Scan for the cell matching the given text and deliver its [X, Y] coordinate at center. 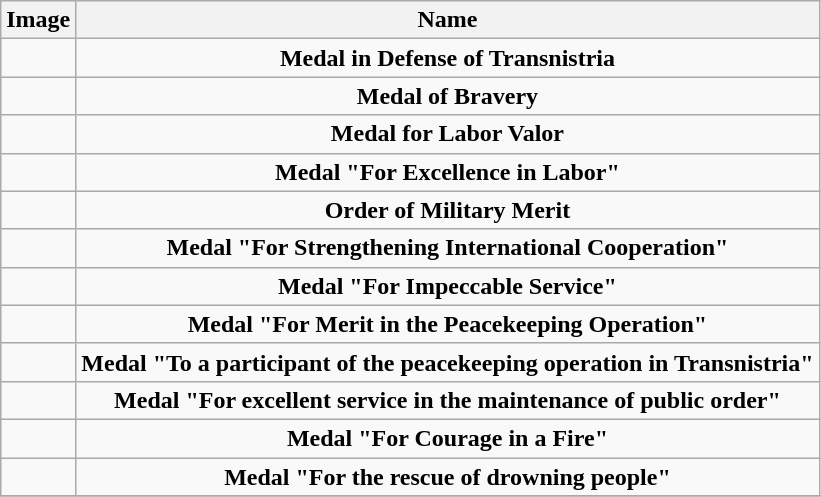
Image [38, 20]
Medal "For Excellence in Labor" [448, 172]
Name [448, 20]
Medal "For the rescue of drowning people" [448, 477]
Medal "For excellent service in the maintenance of public order" [448, 400]
Medal "For Merit in the Peacekeeping Operation" [448, 324]
Medal in Defense of Transnistria [448, 58]
Medal "For Impeccable Service" [448, 286]
Medal "For Courage in a Fire" [448, 438]
Medal for Labor Valor [448, 134]
Order of Military Merit [448, 210]
Medal "To a participant of the peacekeeping operation in Transnistria" [448, 362]
Мedal of Bravery [448, 96]
Medal "For Strengthening International Cooperation" [448, 248]
